Return [X, Y] of the center of cell containing provided text 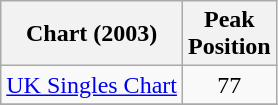
77 [229, 85]
Chart (2003) [92, 34]
PeakPosition [229, 34]
UK Singles Chart [92, 85]
